Extract the (X, Y) coordinate from the center of the cell holding the provided text.  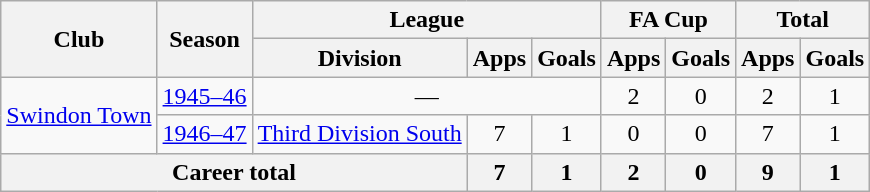
9 (768, 172)
1946–47 (204, 134)
FA Cup (668, 20)
Total (803, 20)
League (426, 20)
Season (204, 39)
— (426, 96)
Swindon Town (79, 115)
1945–46 (204, 96)
Club (79, 39)
Division (360, 58)
Third Division South (360, 134)
Career total (234, 172)
